Locate the cell with the specified text and output its [x, y] center coordinate. 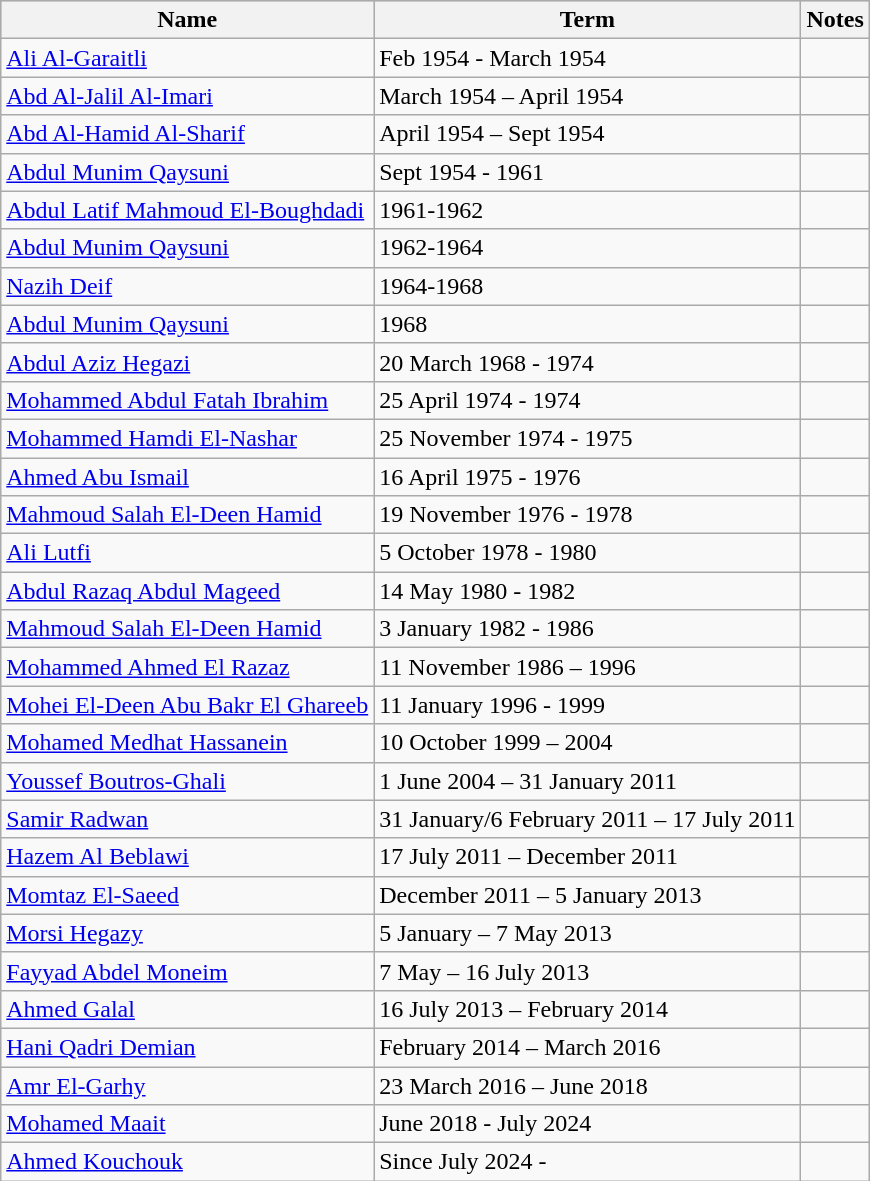
Term [588, 20]
10 October 1999 – 2004 [588, 743]
Mohammed Ahmed El Razaz [188, 667]
June 2018 - July 2024 [588, 1124]
Feb 1954 - March 1954 [588, 58]
Nazih Deif [188, 286]
25 April 1974 - 1974 [588, 400]
Fayyad Abdel Moneim [188, 971]
Mohammed Abdul Fatah Ibrahim [188, 400]
Ahmed Galal [188, 1009]
Abdul Latif Mahmoud El-Boughdadi [188, 210]
Name [188, 20]
Sept 1954 - 1961 [588, 172]
Abdul Aziz Hegazi [188, 362]
Mohei El-Deen Abu Bakr El Ghareeb [188, 705]
1961-1962 [588, 210]
Amr El-Garhy [188, 1085]
11 November 1986 – 1996 [588, 667]
Youssef Boutros-Ghali [188, 781]
Hani Qadri Demian [188, 1047]
December 2011 – 5 January 2013 [588, 895]
Mohamed Maait [188, 1124]
16 April 1975 - 1976 [588, 477]
Mohamed Medhat Hassanein [188, 743]
25 November 1974 - 1975 [588, 438]
Notes [835, 20]
1964-1968 [588, 286]
5 October 1978 - 1980 [588, 553]
31 January/6 February 2011 – 17 July 2011 [588, 819]
14 May 1980 - 1982 [588, 591]
Ali Al-Garaitli [188, 58]
April 1954 – Sept 1954 [588, 134]
Hazem Al Beblawi [188, 857]
1962-1964 [588, 248]
Mohammed Hamdi El-Nashar [188, 438]
1968 [588, 324]
3 January 1982 - 1986 [588, 629]
February 2014 – March 2016 [588, 1047]
Since July 2024 - [588, 1162]
Abd Al-Jalil Al-Imari [188, 96]
7 May – 16 July 2013 [588, 971]
19 November 1976 - 1978 [588, 515]
Abd Al-Hamid Al-Sharif [188, 134]
11 January 1996 - 1999 [588, 705]
16 July 2013 – February 2014 [588, 1009]
Morsi Hegazy [188, 933]
Abdul Razaq Abdul Mageed [188, 591]
Ali Lutfi [188, 553]
Ahmed Kouchouk [188, 1162]
Ahmed Abu Ismail [188, 477]
23 March 2016 – June 2018 [588, 1085]
17 July 2011 – December 2011 [588, 857]
5 January – 7 May 2013 [588, 933]
20 March 1968 - 1974 [588, 362]
Samir Radwan [188, 819]
Momtaz El-Saeed [188, 895]
March 1954 – April 1954 [588, 96]
1 June 2004 – 31 January 2011 [588, 781]
